Return the (x, y) coordinate for the center point of the cell that contains the specified text.  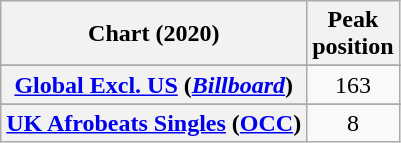
8 (353, 123)
UK Afrobeats Singles (OCC) (154, 123)
163 (353, 85)
Global Excl. US (Billboard) (154, 85)
Peakposition (353, 34)
Chart (2020) (154, 34)
